Find where the given text appears and provide that cell's center as [X, Y] coordinate. 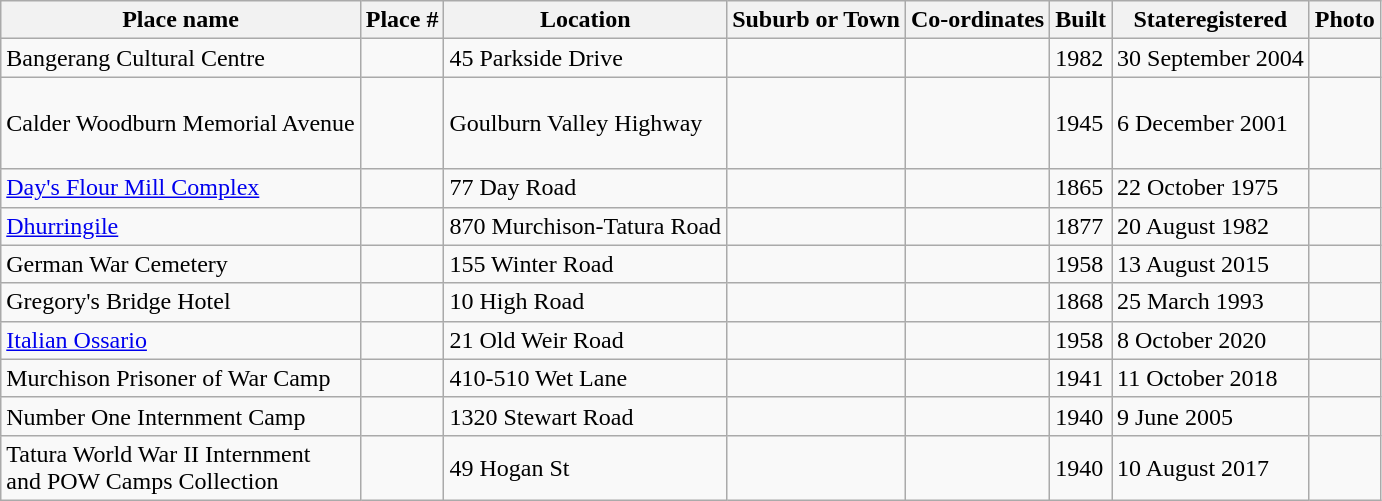
Bangerang Cultural Centre [181, 58]
Murchison Prisoner of War Camp [181, 378]
155 Winter Road [586, 264]
410-510 Wet Lane [586, 378]
1865 [1081, 188]
11 October 2018 [1211, 378]
Place # [402, 20]
German War Cemetery [181, 264]
Dhurringile [181, 226]
10 High Road [586, 302]
1945 [1081, 123]
Goulburn Valley Highway [586, 123]
870 Murchison-Tatura Road [586, 226]
25 March 1993 [1211, 302]
Gregory's Bridge Hotel [181, 302]
20 August 1982 [1211, 226]
1320 Stewart Road [586, 416]
1982 [1081, 58]
8 October 2020 [1211, 340]
10 August 2017 [1211, 468]
Italian Ossario [181, 340]
Built [1081, 20]
6 December 2001 [1211, 123]
Location [586, 20]
1868 [1081, 302]
Stateregistered [1211, 20]
Photo [1344, 20]
Suburb or Town [816, 20]
49 Hogan St [586, 468]
77 Day Road [586, 188]
Co-ordinates [977, 20]
22 October 1975 [1211, 188]
1941 [1081, 378]
Place name [181, 20]
1877 [1081, 226]
9 June 2005 [1211, 416]
Calder Woodburn Memorial Avenue [181, 123]
30 September 2004 [1211, 58]
Number One Internment Camp [181, 416]
Tatura World War II Internmentand POW Camps Collection [181, 468]
21 Old Weir Road [586, 340]
Day's Flour Mill Complex [181, 188]
45 Parkside Drive [586, 58]
13 August 2015 [1211, 264]
